Search for the cell housing the specified text and yield its [x, y] center coordinate. 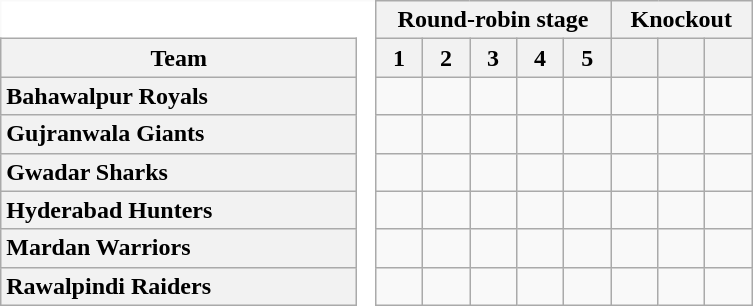
Team [179, 58]
Gwadar Sharks [179, 172]
3 [494, 58]
Gujranwala Giants [179, 134]
Mardan Warriors [179, 248]
2 [446, 58]
1 [398, 58]
Hyderabad Hunters [179, 210]
4 [540, 58]
5 [588, 58]
Rawalpindi Raiders [179, 286]
Knockout [682, 20]
Round-robin stage [492, 20]
Bahawalpur Royals [179, 96]
